For the text-containing cell, return its midpoint in (x, y) coordinate format. 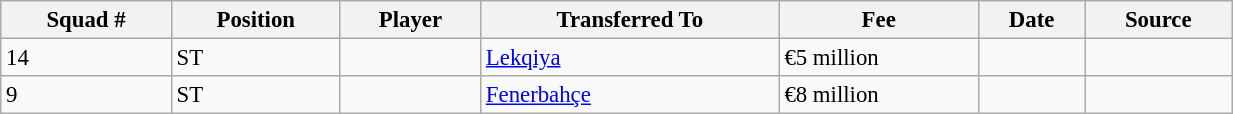
Source (1158, 20)
Transferred To (630, 20)
Position (256, 20)
Player (410, 20)
€8 million (878, 95)
€5 million (878, 58)
Fee (878, 20)
9 (86, 95)
14 (86, 58)
Date (1032, 20)
Squad # (86, 20)
Fenerbahçe (630, 95)
Lekqiya (630, 58)
